Search for the cell housing the specified text and yield its (x, y) center coordinate. 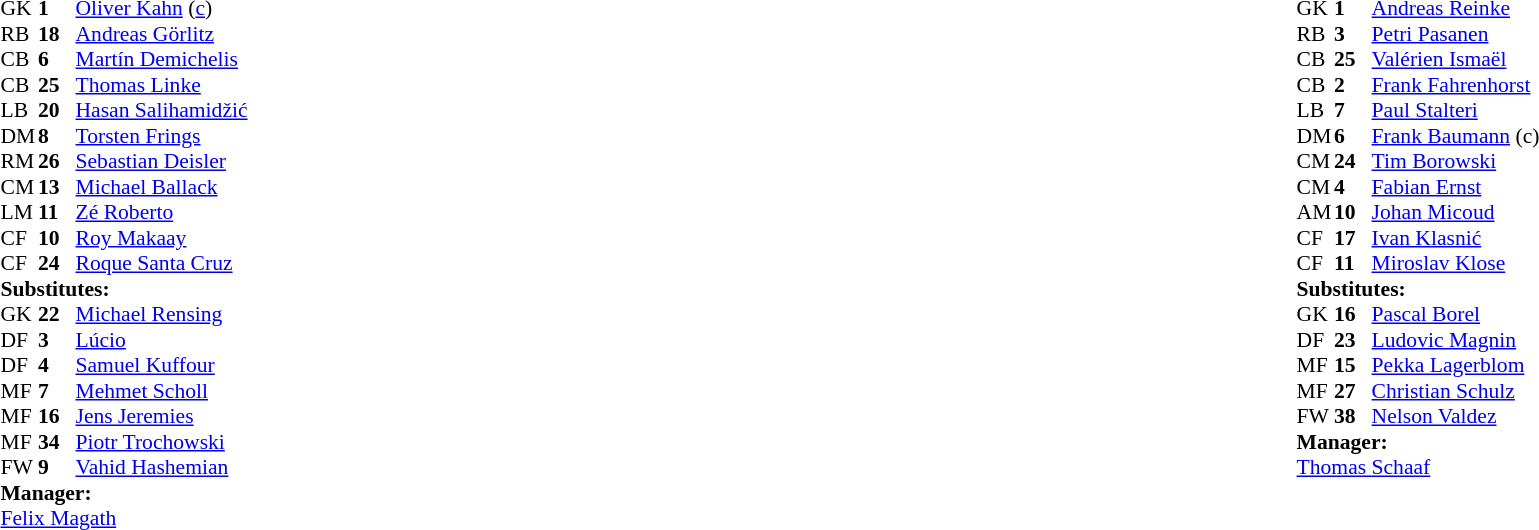
27 (1353, 391)
Substitutes: (124, 289)
20 (57, 111)
Vahid Hashemian (162, 467)
Sebastian Deisler (162, 161)
Zé Roberto (162, 213)
22 (57, 315)
Manager: (124, 493)
Piotr Trochowski (162, 442)
9 (57, 467)
Roque Santa Cruz (162, 263)
Torsten Frings (162, 136)
2 (1353, 85)
13 (57, 187)
LM (19, 213)
Jens Jeremies (162, 417)
Michael Ballack (162, 187)
Andreas Görlitz (162, 34)
Roy Makaay (162, 238)
23 (1353, 340)
Mehmet Scholl (162, 391)
18 (57, 34)
34 (57, 442)
Michael Rensing (162, 315)
RM (19, 161)
Thomas Linke (162, 85)
26 (57, 161)
Martín Demichelis (162, 59)
8 (57, 136)
Hasan Salihamidžić (162, 111)
AM (1316, 213)
38 (1353, 417)
Samuel Kuffour (162, 365)
Lúcio (162, 340)
17 (1353, 238)
15 (1353, 365)
